From the cell containing the given text, extract its center point as (X, Y) coordinate. 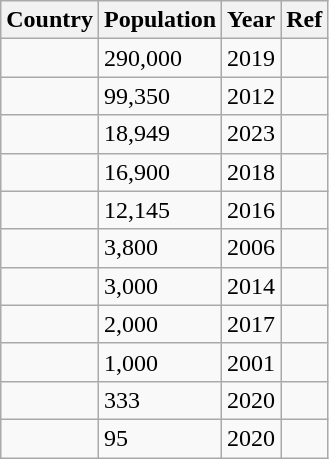
1,000 (160, 362)
Population (160, 20)
2016 (252, 210)
2023 (252, 134)
2018 (252, 172)
95 (160, 438)
16,900 (160, 172)
Year (252, 20)
2017 (252, 324)
333 (160, 400)
290,000 (160, 58)
2001 (252, 362)
2014 (252, 286)
2019 (252, 58)
2,000 (160, 324)
12,145 (160, 210)
Country (50, 20)
99,350 (160, 96)
2012 (252, 96)
2006 (252, 248)
3,000 (160, 286)
3,800 (160, 248)
18,949 (160, 134)
Ref (304, 20)
